Search for the cell housing the specified text and yield its [X, Y] center coordinate. 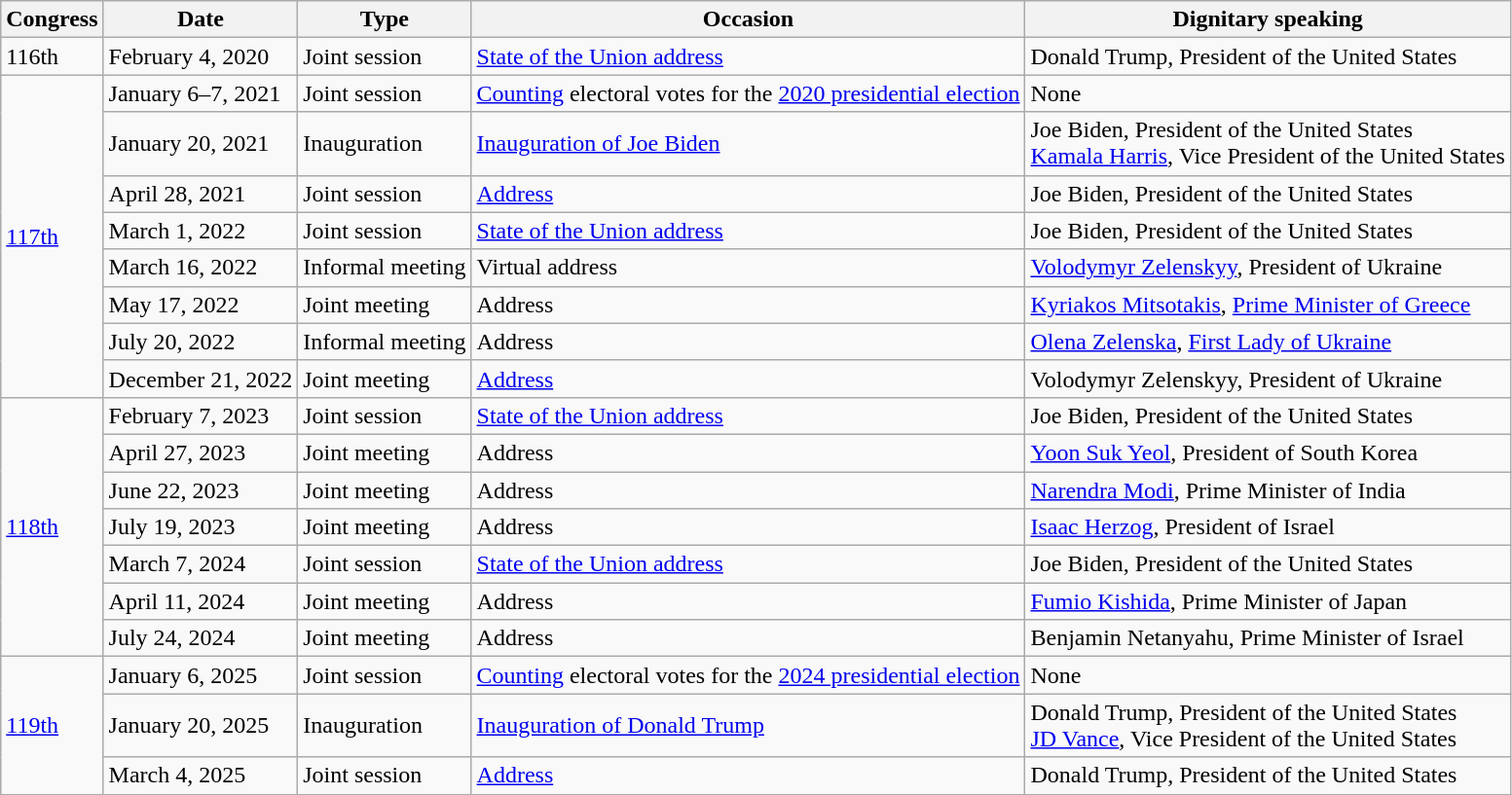
Joe Biden, President of the United StatesKamala Harris, Vice President of the United States [1268, 144]
Virtual address [748, 268]
Inauguration of Donald Trump [748, 726]
July 20, 2022 [201, 342]
Isaac Herzog, President of Israel [1268, 527]
Counting electoral votes for the 2020 presidential election [748, 93]
March 7, 2024 [201, 564]
January 20, 2021 [201, 144]
Narendra Modi, Prime Minister of India [1268, 489]
March 4, 2025 [201, 776]
116th [53, 56]
Kyriakos Mitsotakis, Prime Minister of Greece [1268, 305]
Counting electoral votes for the 2024 presidential election [748, 675]
December 21, 2022 [201, 379]
February 4, 2020 [201, 56]
Olena Zelenska, First Lady of Ukraine [1268, 342]
Donald Trump, President of the United StatesJD Vance, Vice President of the United States [1268, 726]
Dignitary speaking [1268, 19]
February 7, 2023 [201, 416]
117th [53, 236]
March 1, 2022 [201, 231]
July 19, 2023 [201, 527]
Benjamin Netanyahu, Prime Minister of Israel [1268, 638]
119th [53, 726]
April 28, 2021 [201, 194]
Yoon Suk Yeol, President of South Korea [1268, 452]
June 22, 2023 [201, 489]
March 16, 2022 [201, 268]
May 17, 2022 [201, 305]
118th [53, 526]
July 24, 2024 [201, 638]
Fumio Kishida, Prime Minister of Japan [1268, 601]
January 6–7, 2021 [201, 93]
Type [385, 19]
January 6, 2025 [201, 675]
April 27, 2023 [201, 452]
Inauguration of Joe Biden [748, 144]
Date [201, 19]
Occasion [748, 19]
Congress [53, 19]
January 20, 2025 [201, 726]
April 11, 2024 [201, 601]
